Output the (X, Y) coordinate of the center of the cell containing the given text.  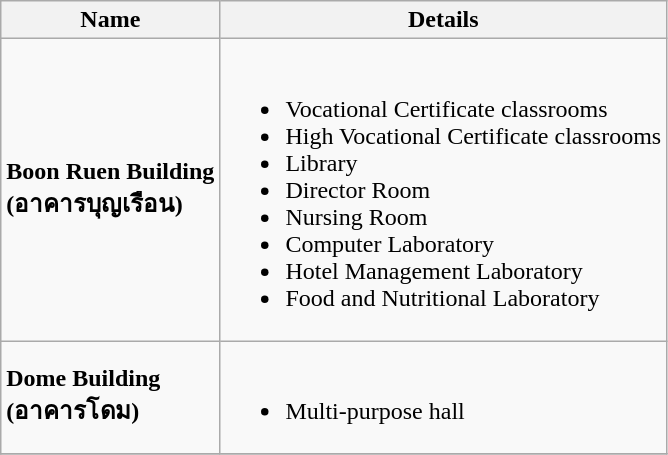
Name (110, 20)
Details (444, 20)
Dome Building (อาคารโดม) (110, 398)
Boon Ruen Building (อาคารบุญเรือน) (110, 190)
Multi-purpose hall (444, 398)
